For the text-containing cell, return its midpoint in [X, Y] coordinate format. 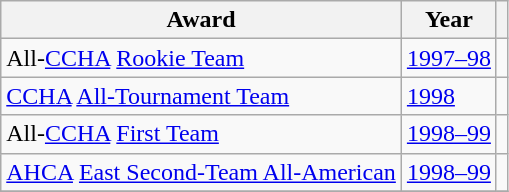
All-CCHA Rookie Team [202, 58]
1998 [448, 96]
CCHA All-Tournament Team [202, 96]
AHCA East Second-Team All-American [202, 172]
1997–98 [448, 58]
Award [202, 20]
All-CCHA First Team [202, 134]
Year [448, 20]
